Identify which cell holds the provided text, then report its [X, Y] central coordinate. 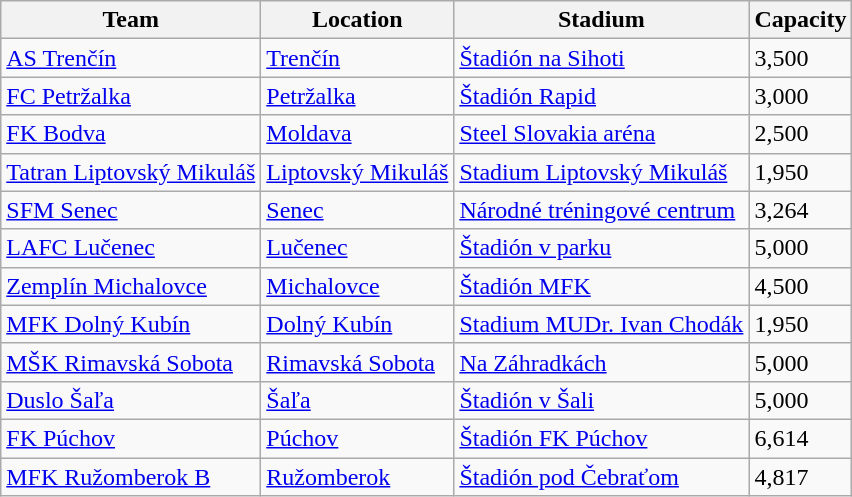
Steel Slovakia aréna [602, 134]
Štadión v Šali [602, 400]
MFK Ružomberok B [131, 477]
Michalovce [358, 286]
Zemplín Michalovce [131, 286]
Štadión pod Čebraťom [602, 477]
FC Petržalka [131, 96]
MFK Dolný Kubín [131, 324]
Púchov [358, 438]
3,264 [800, 210]
FK Bodva [131, 134]
Štadión FK Púchov [602, 438]
Stadium [602, 20]
4,817 [800, 477]
Petržalka [358, 96]
Duslo Šaľa [131, 400]
Team [131, 20]
Dolný Kubín [358, 324]
Liptovský Mikuláš [358, 172]
Štadión na Sihoti [602, 58]
Senec [358, 210]
3,000 [800, 96]
FK Púchov [131, 438]
Ružomberok [358, 477]
MŠK Rimavská Sobota [131, 362]
Štadión MFK [602, 286]
6,614 [800, 438]
2,500 [800, 134]
Location [358, 20]
Moldava [358, 134]
Na Záhradkách [602, 362]
Národné tréningové centrum [602, 210]
Rimavská Sobota [358, 362]
3,500 [800, 58]
Tatran Liptovský Mikuláš [131, 172]
Capacity [800, 20]
Trenčín [358, 58]
Stadium Liptovský Mikuláš [602, 172]
Štadión v parku [602, 248]
Štadión Rapid [602, 96]
LAFC Lučenec [131, 248]
AS Trenčín [131, 58]
Šaľa [358, 400]
4,500 [800, 286]
Lučenec [358, 248]
Stadium MUDr. Ivan Chodák [602, 324]
SFM Senec [131, 210]
